Return the (X, Y) coordinate for the center point of the cell that contains the specified text.  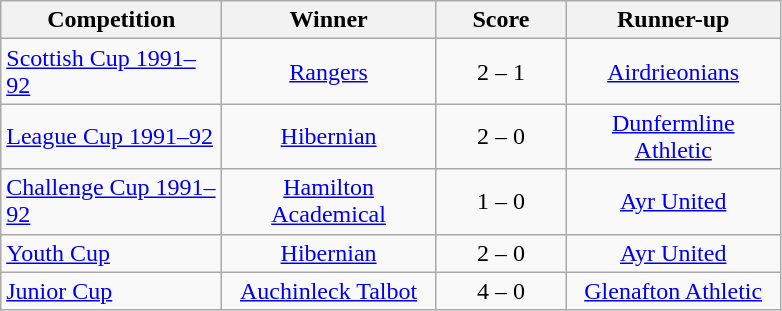
Junior Cup (112, 291)
Competition (112, 20)
Hamilton Academical (329, 202)
Auchinleck Talbot (329, 291)
Score (500, 20)
Challenge Cup 1991–92 (112, 202)
1 – 0 (500, 202)
Runner-up (673, 20)
League Cup 1991–92 (112, 136)
Winner (329, 20)
Youth Cup (112, 253)
2 – 1 (500, 72)
4 – 0 (500, 291)
Dunfermline Athletic (673, 136)
Rangers (329, 72)
Glenafton Athletic (673, 291)
Airdrieonians (673, 72)
Scottish Cup 1991–92 (112, 72)
